Find where the given text appears and provide that cell's center as [X, Y] coordinate. 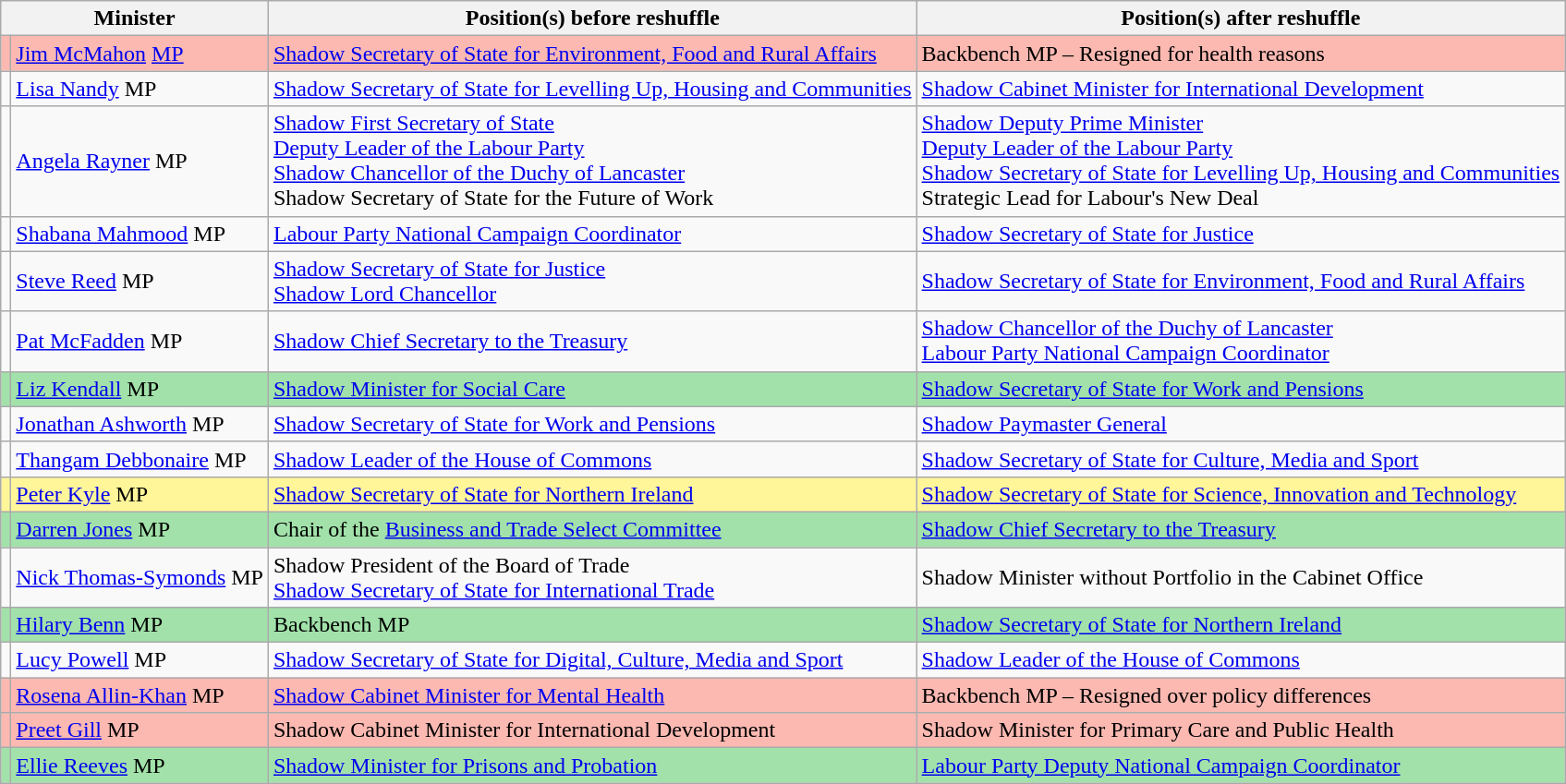
Steve Reed MP [140, 281]
Backbench MP [592, 625]
Shadow Paymaster General [1241, 424]
Pat McFadden MP [140, 342]
Jonathan Ashworth MP [140, 424]
Rosena Allin-Khan MP [140, 695]
Preet Gill MP [140, 730]
Labour Party National Campaign Coordinator [592, 234]
Liz Kendall MP [140, 389]
Shadow Minister for Social Care [592, 389]
Minister [135, 18]
Shadow Chancellor of the Duchy of LancasterLabour Party National Campaign Coordinator [1241, 342]
Shadow Secretary of State for Justice [1241, 234]
Ellie Reeves MP [140, 766]
Shadow Secretary of State for Culture, Media and Sport [1241, 459]
Shadow Minister for Primary Care and Public Health [1241, 730]
Shadow Secretary of State for Levelling Up, Housing and Communities [592, 89]
Nick Thomas-Symonds MP [140, 576]
Shadow Secretary of State for Science, Innovation and Technology [1241, 494]
Shadow Minister for Prisons and Probation [592, 766]
Shadow Secretary of State for JusticeShadow Lord Chancellor [592, 281]
Lucy Powell MP [140, 660]
Shabana Mahmood MP [140, 234]
Position(s) after reshuffle [1241, 18]
Backbench MP – Resigned over policy differences [1241, 695]
Backbench MP – Resigned for health reasons [1241, 54]
Position(s) before reshuffle [592, 18]
Hilary Benn MP [140, 625]
Angela Rayner MP [140, 161]
Shadow Cabinet Minister for Mental Health [592, 695]
Peter Kyle MP [140, 494]
Darren Jones MP [140, 529]
Thangam Debbonaire MP [140, 459]
Labour Party Deputy National Campaign Coordinator [1241, 766]
Shadow President of the Board of TradeShadow Secretary of State for International Trade [592, 576]
Lisa Nandy MP [140, 89]
Jim McMahon MP [140, 54]
Shadow Minister without Portfolio in the Cabinet Office [1241, 576]
Shadow Secretary of State for Digital, Culture, Media and Sport [592, 660]
Chair of the Business and Trade Select Committee [592, 529]
